Extract the [X, Y] coordinate from the center of the cell holding the provided text.  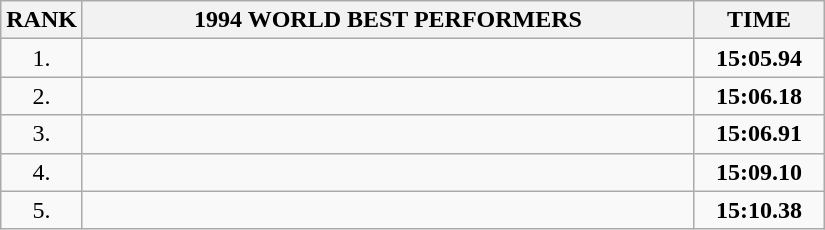
15:05.94 [760, 58]
4. [42, 172]
15:09.10 [760, 172]
3. [42, 134]
1994 WORLD BEST PERFORMERS [388, 20]
5. [42, 210]
1. [42, 58]
TIME [760, 20]
15:06.91 [760, 134]
RANK [42, 20]
2. [42, 96]
15:06.18 [760, 96]
15:10.38 [760, 210]
